Detect which cell encompasses the target text, then output its [X, Y] center coordinate. 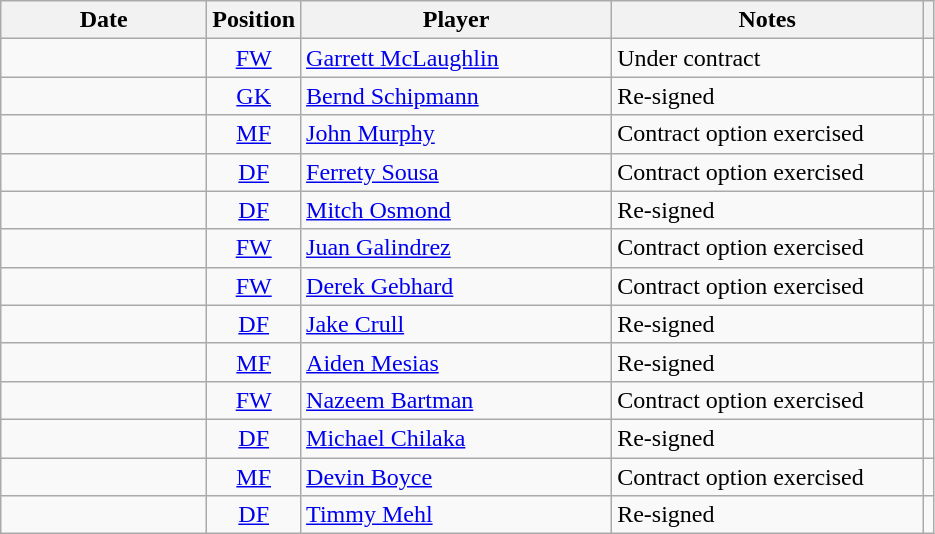
Ferrety Sousa [456, 172]
GK [254, 96]
Michael Chilaka [456, 438]
Bernd Schipmann [456, 96]
Timmy Mehl [456, 515]
Position [254, 20]
Devin Boyce [456, 477]
Mitch Osmond [456, 210]
Juan Galindrez [456, 248]
Aiden Mesias [456, 362]
Notes [768, 20]
Garrett McLaughlin [456, 58]
Date [104, 20]
Jake Crull [456, 324]
Player [456, 20]
Nazeem Bartman [456, 400]
Under contract [768, 58]
John Murphy [456, 134]
Derek Gebhard [456, 286]
